Search for the cell housing the specified text and yield its [X, Y] center coordinate. 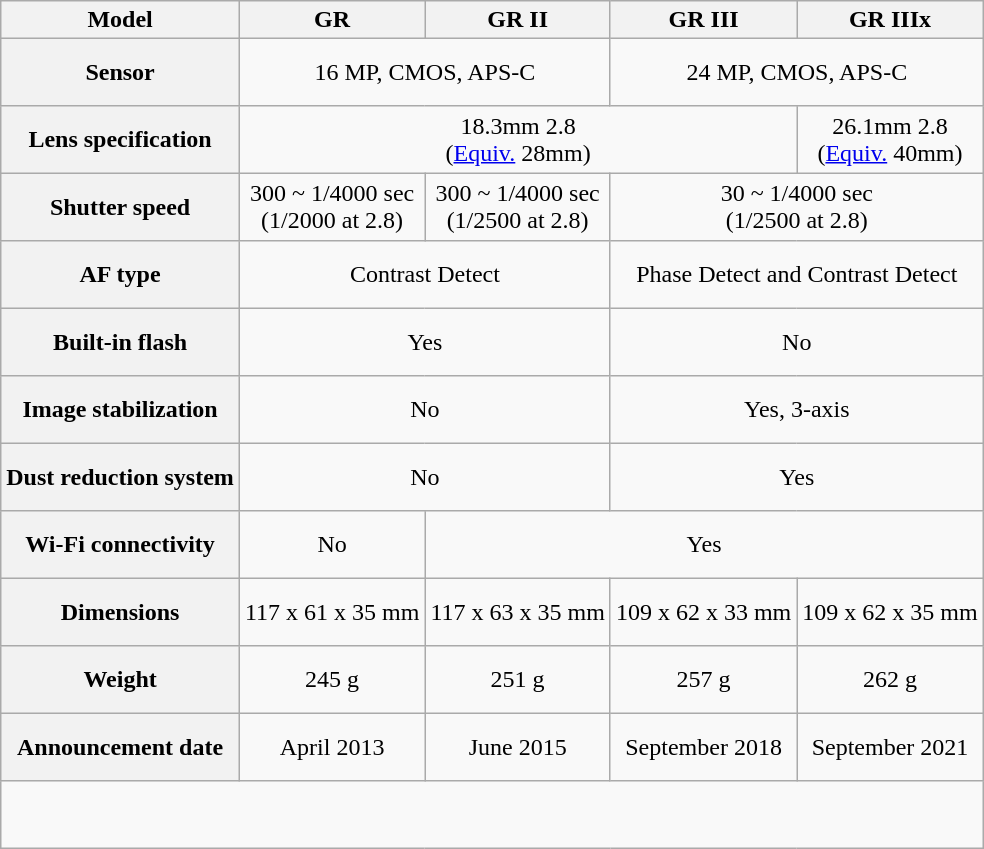
Dust reduction system [120, 478]
GR [332, 20]
245 g [332, 680]
Lens specification [120, 140]
Image stabilization [120, 410]
GR II [518, 20]
18.3mm 2.8 (Equiv. 28mm) [518, 140]
300 ~ 1/4000 sec(1/2000 at 2.8) [332, 208]
300 ~ 1/4000 sec(1/2500 at 2.8) [518, 208]
Weight [120, 680]
Contrast Detect [424, 275]
Wi-Fi connectivity [120, 545]
June 2015 [518, 748]
251 g [518, 680]
Sensor [120, 73]
Phase Detect and Contrast Detect [796, 275]
24 MP, CMOS, APS-C [796, 73]
262 g [890, 680]
117 x 63 x 35 mm [518, 613]
26.1mm 2.8 (Equiv. 40mm) [890, 140]
Built-in flash [120, 343]
109 x 62 x 33 mm [703, 613]
Dimensions [120, 613]
Model [120, 20]
Shutter speed [120, 208]
117 x 61 x 35 mm [332, 613]
April 2013 [332, 748]
Announcement date [120, 748]
Yes, 3-axis [796, 410]
GR III [703, 20]
September 2021 [890, 748]
257 g [703, 680]
GR IIIx [890, 20]
30 ~ 1/4000 sec(1/2500 at 2.8) [796, 208]
109 x 62 x 35 mm [890, 613]
16 MP, CMOS, APS-C [424, 73]
AF type [120, 275]
September 2018 [703, 748]
